Determine the [X, Y] coordinate at the center of the cell enclosing the given text.  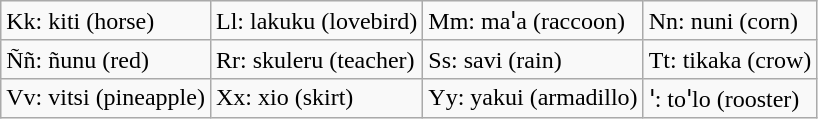
Ll: lakuku (lovebird) [316, 21]
Kk: kiti (horse) [106, 21]
Vv: vitsi (pineapple) [106, 98]
ꞌ: toꞌlo (rooster) [730, 98]
Ss: savi (rain) [533, 59]
Ññ: ñunu (red) [106, 59]
Mm: maꞌa (raccoon) [533, 21]
Nn: nuni (corn) [730, 21]
Xx: xio (skirt) [316, 98]
Yy: yakui (armadillo) [533, 98]
Tt: tikaka (crow) [730, 59]
Rr: skuleru (teacher) [316, 59]
